Identify which cell holds the provided text, then report its (x, y) central coordinate. 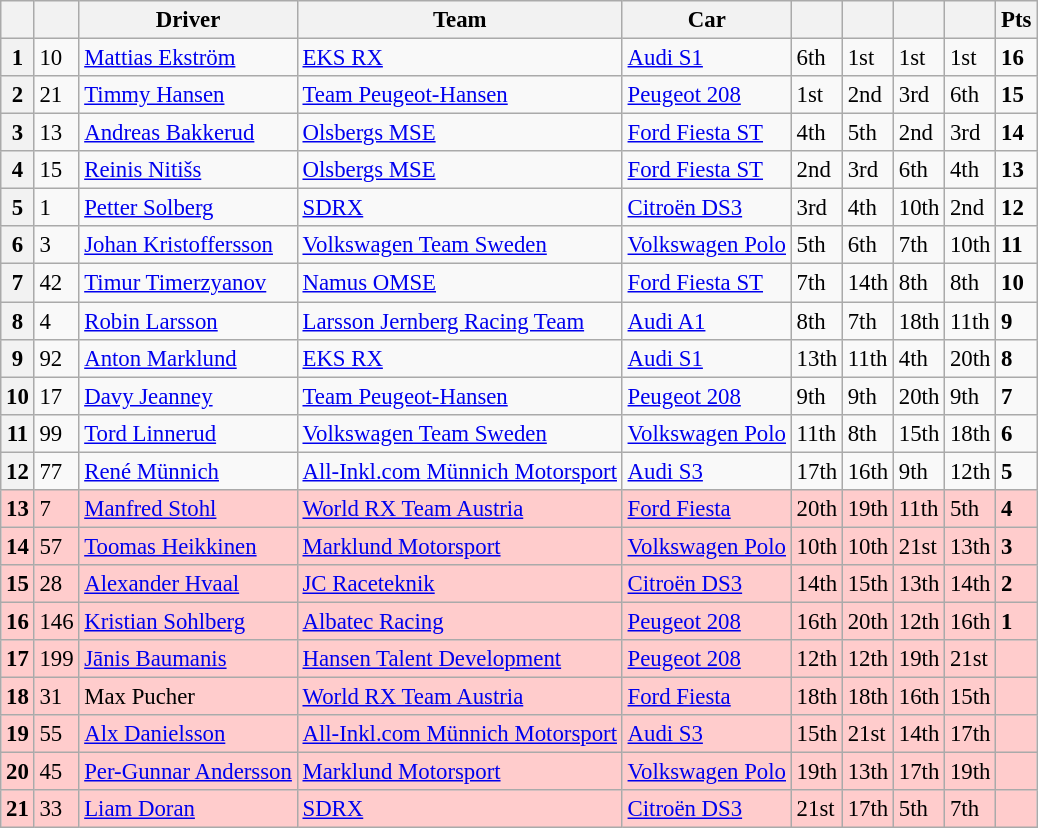
77 (56, 471)
55 (56, 734)
199 (56, 659)
Jānis Baumanis (188, 659)
99 (56, 433)
Reinis Nitišs (188, 170)
Pts (1016, 20)
Andreas Bakkerud (188, 133)
Tord Linnerud (188, 433)
Liam Doran (188, 809)
Davy Jeanney (188, 396)
Anton Marklund (188, 358)
18 (18, 697)
Max Pucher (188, 697)
Hansen Talent Development (460, 659)
Car (706, 20)
28 (56, 584)
Robin Larsson (188, 321)
146 (56, 621)
Audi A1 (706, 321)
Namus OMSE (460, 283)
Timur Timerzyanov (188, 283)
Larsson Jernberg Racing Team (460, 321)
45 (56, 772)
Alx Danielsson (188, 734)
René Münnich (188, 471)
31 (56, 697)
Albatec Racing (460, 621)
57 (56, 546)
JC Raceteknik (460, 584)
19 (18, 734)
Johan Kristoffersson (188, 245)
Petter Solberg (188, 208)
42 (56, 283)
Kristian Sohlberg (188, 621)
Manfred Stohl (188, 509)
Timmy Hansen (188, 95)
Toomas Heikkinen (188, 546)
Per-Gunnar Andersson (188, 772)
Alexander Hvaal (188, 584)
Driver (188, 20)
Mattias Ekström (188, 58)
33 (56, 809)
92 (56, 358)
20 (18, 772)
Team (460, 20)
